Determine the [X, Y] coordinate at the center of the cell enclosing the given text.  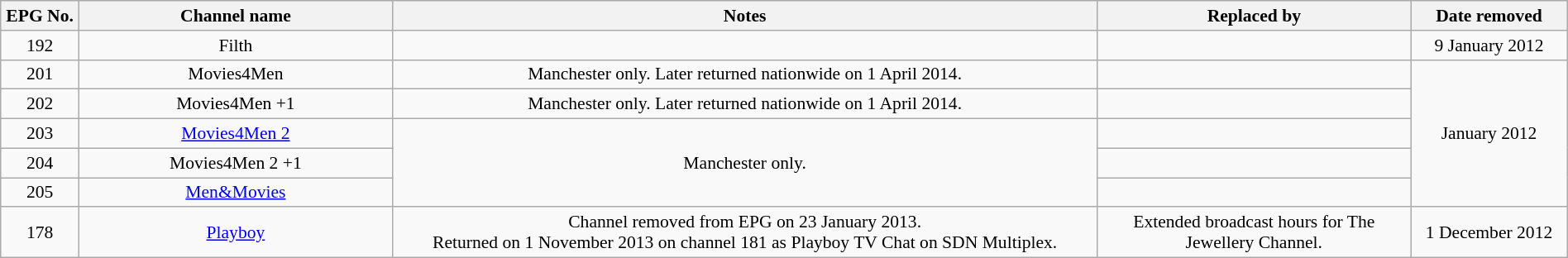
192 [40, 45]
Men&Movies [235, 193]
Notes [744, 16]
Playboy [235, 233]
Manchester only. [744, 164]
205 [40, 193]
204 [40, 163]
Movies4Men 2 +1 [235, 163]
178 [40, 233]
Extended broadcast hours for The Jewellery Channel. [1254, 233]
Channel name [235, 16]
Channel removed from EPG on 23 January 2013.Returned on 1 November 2013 on channel 181 as Playboy TV Chat on SDN Multiplex. [744, 233]
EPG No. [40, 16]
201 [40, 74]
Date removed [1489, 16]
Movies4Men +1 [235, 104]
Movies4Men [235, 74]
Movies4Men 2 [235, 134]
Replaced by [1254, 16]
1 December 2012 [1489, 233]
9 January 2012 [1489, 45]
Filth [235, 45]
203 [40, 134]
January 2012 [1489, 133]
202 [40, 104]
